Scan for the cell matching the given text and deliver its (x, y) coordinate at center. 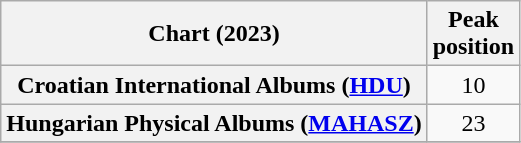
10 (473, 85)
Peakposition (473, 34)
Croatian International Albums (HDU) (214, 85)
Hungarian Physical Albums (MAHASZ) (214, 123)
23 (473, 123)
Chart (2023) (214, 34)
